Output the (X, Y) coordinate of the center of the cell containing the given text.  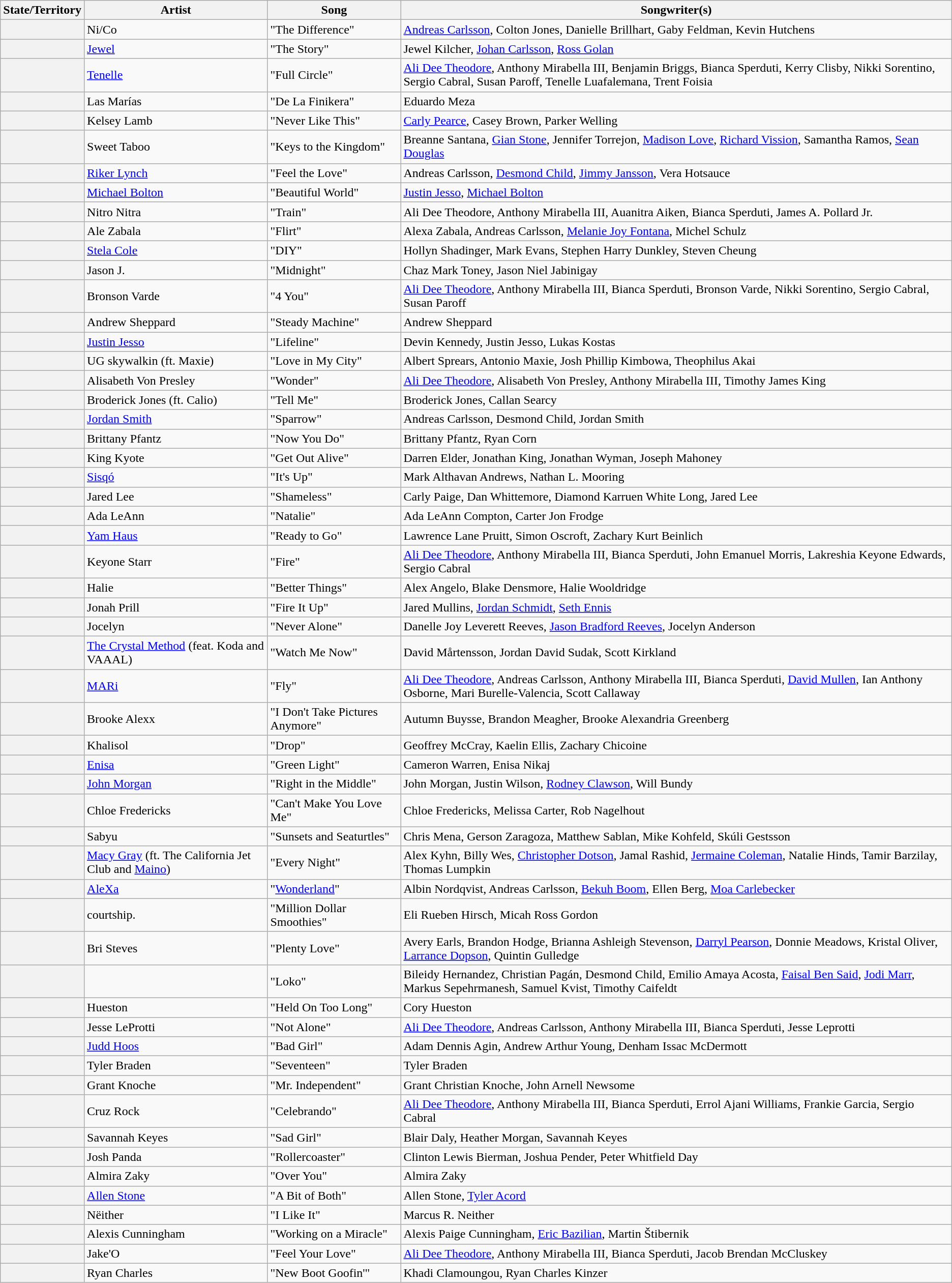
Macy Gray (ft. The California Jet Club and Maino) (176, 863)
Jared Mullins, Jordan Schmidt, Seth Ennis (676, 607)
Ada LeAnn Compton, Carter Jon Frodge (676, 516)
Justin Jesso (176, 342)
Mark Althavan Andrews, Nathan L. Mooring (676, 477)
Jared Lee (176, 497)
"Wonderland" (334, 889)
Ali Dee Theodore, Alisabeth Von Presley, Anthony Mirabella III, Timothy James King (676, 381)
Stela Cole (176, 250)
Ni/Co (176, 30)
Marcus R. Neither (676, 1215)
Blair Daly, Heather Morgan, Savannah Keyes (676, 1138)
Alisabeth Von Presley (176, 381)
John Morgan, Justin Wilson, Rodney Clawson, Will Bundy (676, 784)
Alex Angelo, Blake Densmore, Halie Wooldridge (676, 588)
Lawrence Lane Pruitt, Simon Oscroft, Zachary Kurt Beinlich (676, 535)
"Flirt" (334, 231)
AleXa (176, 889)
Grant Knoche (176, 1085)
Autumn Buysse, Brandon Meagher, Brooke Alexandria Greenberg (676, 719)
"De La Finikera" (334, 101)
MARi (176, 686)
"Love in My City" (334, 361)
Chris Mena, Gerson Zaragoza, Matthew Sablan, Mike Kohfeld, Skúli Gestsson (676, 836)
"Rollercoaster" (334, 1157)
Ali Dee Theodore, Andreas Carlsson, Anthony Mirabella III, Bianca Sperduti, Jesse Leprotti (676, 1027)
Cory Hueston (676, 1007)
Nitro Nitra (176, 212)
Brooke Alexx (176, 719)
Allen Stone (176, 1195)
Bri Steves (176, 948)
Alexis Cunningham (176, 1234)
The Crystal Method (feat. Koda and VAAAL) (176, 653)
Ale Zabala (176, 231)
"DIY" (334, 250)
State/Territory (43, 10)
Chloe Fredericks (176, 810)
Hollyn Shadinger, Mark Evans, Stephen Harry Dunkley, Steven Cheung (676, 250)
Ali Dee Theodore, Andreas Carlsson, Anthony Mirabella III, Bianca Sperduti, David Mullen, Ian Anthony Osborne, Mari Burelle-Valencia, Scott Callaway (676, 686)
Andreas Carlsson, Colton Jones, Danielle Brillhart, Gaby Feldman, Kevin Hutchens (676, 30)
Eduardo Meza (676, 101)
Brittany Pfantz (176, 439)
Ali Dee Theodore, Anthony Mirabella III, Bianca Sperduti, Bronson Varde, Nikki Sorentino, Sergio Cabral, Susan Paroff (676, 296)
Ada LeAnn (176, 516)
"Fly" (334, 686)
John Morgan (176, 784)
"Feel the Love" (334, 173)
Michael Bolton (176, 192)
Clinton Lewis Bierman, Joshua Pender, Peter Whitfield Day (676, 1157)
"Million Dollar Smoothies" (334, 915)
"Midnight" (334, 270)
Jesse LeProtti (176, 1027)
"Right in the Middle" (334, 784)
Jake'O (176, 1253)
Broderick Jones, Callan Searcy (676, 400)
Khadi Clamoungou, Ryan Charles Kinzer (676, 1273)
Khalisol (176, 745)
Song (334, 10)
Eli Rueben Hirsch, Micah Ross Gordon (676, 915)
"Held On Too Long" (334, 1007)
Ryan Charles (176, 1273)
"A Bit of Both" (334, 1195)
Las Marías (176, 101)
"Lifeline" (334, 342)
"Can't Make You Love Me" (334, 810)
Andreas Carlsson, Desmond Child, Jordan Smith (676, 419)
Geoffrey McCray, Kaelin Ellis, Zachary Chicoine (676, 745)
"4 You" (334, 296)
Albert Sprears, Antonio Maxie, Josh Phillip Kimbowa, Theophilus Akai (676, 361)
Hueston (176, 1007)
Artist (176, 10)
Jewel Kilcher, Johan Carlsson, Ross Golan (676, 49)
Songwriter(s) (676, 10)
"Tell Me" (334, 400)
"Bad Girl" (334, 1046)
"Seventeen" (334, 1066)
Alexa Zabala, Andreas Carlsson, Melanie Joy Fontana, Michel Schulz (676, 231)
King Kyote (176, 458)
Cameron Warren, Enisa Nikaj (676, 765)
"Sparrow" (334, 419)
"Every Night" (334, 863)
"Loko" (334, 981)
"The Story" (334, 49)
Avery Earls, Brandon Hodge, Brianna Ashleigh Stevenson, Darryl Pearson, Donnie Meadows, Kristal Oliver, Larrance Dopson, Quintin Gulledge (676, 948)
Carly Pearce, Casey Brown, Parker Welling (676, 121)
Keyone Starr (176, 562)
Judd Hoos (176, 1046)
"Over You" (334, 1176)
"Train" (334, 212)
Carly Paige, Dan Whittemore, Diamond Karruen White Long, Jared Lee (676, 497)
"Ready to Go" (334, 535)
Josh Panda (176, 1157)
"Wonder" (334, 381)
Danelle Joy Leverett Reeves, Jason Bradford Reeves, Jocelyn Anderson (676, 627)
Yam Haus (176, 535)
Ali Dee Theodore, Anthony Mirabella III, Auanitra Aiken, Bianca Sperduti, James A. Pollard Jr. (676, 212)
"Drop" (334, 745)
Enisa (176, 765)
"New Boot Goofin'" (334, 1273)
David Mårtensson, Jordan David Sudak, Scott Kirkland (676, 653)
"Green Light" (334, 765)
Jordan Smith (176, 419)
"Never Alone" (334, 627)
Chaz Mark Toney, Jason Niel Jabinigay (676, 270)
"Full Circle" (334, 75)
"Celebrando" (334, 1111)
"Sunsets and Seaturtles" (334, 836)
"Fire" (334, 562)
Jason J. (176, 270)
"Fire It Up" (334, 607)
"I Like It" (334, 1215)
Alex Kyhn, Billy Wes, Christopher Dotson, Jamal Rashid, Jermaine Coleman, Natalie Hinds, Tamir Barzilay, Thomas Lumpkin (676, 863)
Sweet Taboo (176, 147)
"Working on a Miracle" (334, 1234)
Chloe Fredericks, Melissa Carter, Rob Nagelhout (676, 810)
Jewel (176, 49)
"Not Alone" (334, 1027)
courtship. (176, 915)
"Feel Your Love" (334, 1253)
Riker Lynch (176, 173)
Broderick Jones (ft. Calio) (176, 400)
UG skywalkin (ft. Maxie) (176, 361)
Cruz Rock (176, 1111)
Andreas Carlsson, Desmond Child, Jimmy Jansson, Vera Hotsauce (676, 173)
"Shameless" (334, 497)
Ali Dee Theodore, Anthony Mirabella III, Bianca Sperduti, Errol Ajani Williams, Frankie Garcia, Sergio Cabral (676, 1111)
"Beautiful World" (334, 192)
"Never Like This" (334, 121)
"Get Out Alive" (334, 458)
Nëither (176, 1215)
Ali Dee Theodore, Anthony Mirabella III, Bianca Sperduti, Jacob Brendan McCluskey (676, 1253)
"Mr. Independent" (334, 1085)
"Sad Girl" (334, 1138)
"I Don't Take Pictures Anymore" (334, 719)
"Plenty Love" (334, 948)
Devin Kennedy, Justin Jesso, Lukas Kostas (676, 342)
"Now You Do" (334, 439)
Breanne Santana, Gian Stone, Jennifer Torrejon, Madison Love, Richard Vission, Samantha Ramos, Sean Douglas (676, 147)
"It's Up" (334, 477)
Grant Christian Knoche, John Arnell Newsome (676, 1085)
Adam Dennis Agin, Andrew Arthur Young, Denham Issac McDermott (676, 1046)
Brittany Pfantz, Ryan Corn (676, 439)
Tenelle (176, 75)
Jocelyn (176, 627)
Darren Elder, Jonathan King, Jonathan Wyman, Joseph Mahoney (676, 458)
"Better Things" (334, 588)
Albin Nordqvist, Andreas Carlsson, Bekuh Boom, Ellen Berg, Moa Carlebecker (676, 889)
"Natalie" (334, 516)
"Keys to the Kingdom" (334, 147)
"Watch Me Now" (334, 653)
Sisqó (176, 477)
Ali Dee Theodore, Anthony Mirabella III, Bianca Sperduti, John Emanuel Morris, Lakreshia Keyone Edwards, Sergio Cabral (676, 562)
Savannah Keyes (176, 1138)
Jonah Prill (176, 607)
Justin Jesso, Michael Bolton (676, 192)
"Steady Machine" (334, 323)
Kelsey Lamb (176, 121)
Alexis Paige Cunningham, Eric Bazilian, Martin Štibernik (676, 1234)
"The Difference" (334, 30)
Bronson Varde (176, 296)
Halie (176, 588)
Allen Stone, Tyler Acord (676, 1195)
Sabyu (176, 836)
